From the cell containing the given text, extract its center point as (X, Y) coordinate. 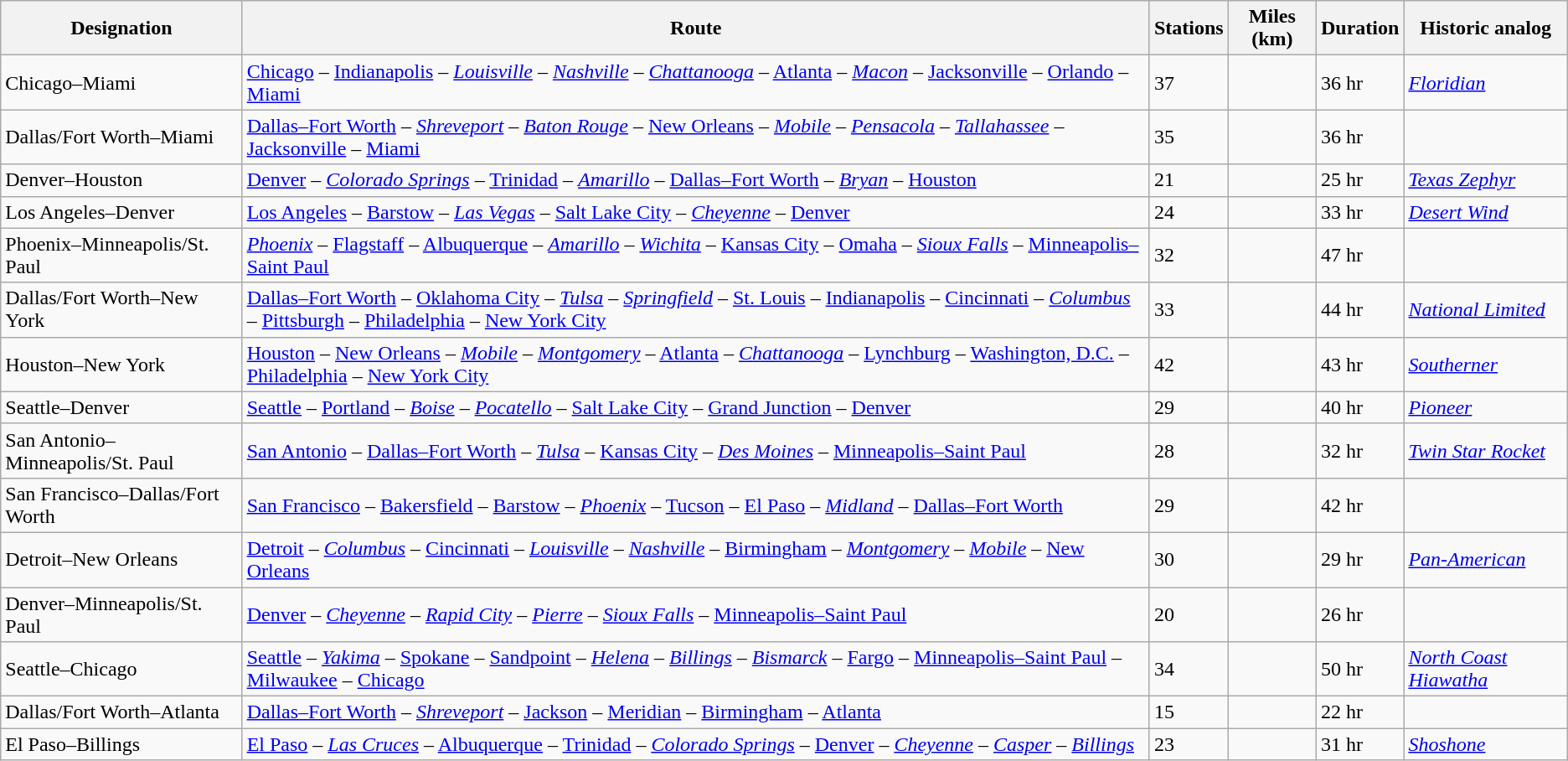
Dallas/Fort Worth–Miami (121, 137)
Designation (121, 28)
Seattle – Yakima – Spokane – Sandpoint – Helena – Billings – Bismarck – Fargo – Minneapolis–Saint Paul – Milwaukee – Chicago (695, 669)
Phoenix–Minneapolis/St. Paul (121, 255)
National Limited (1486, 310)
Pioneer (1486, 407)
Historic analog (1486, 28)
Seattle – Portland – Boise – Pocatello – Salt Lake City – Grand Junction – Denver (695, 407)
Chicago–Miami (121, 82)
50 hr (1360, 669)
Dallas/Fort Worth–Atlanta (121, 712)
47 hr (1360, 255)
Dallas–Fort Worth – Shreveport – Jackson – Meridian – Birmingham – Atlanta (695, 712)
El Paso–Billings (121, 744)
43 hr (1360, 364)
37 (1189, 82)
El Paso – Las Cruces – Albuquerque – Trinidad – Colorado Springs – Denver – Cheyenne – Casper – Billings (695, 744)
Miles (km) (1271, 28)
Texas Zephyr (1486, 180)
28 (1189, 451)
Duration (1360, 28)
Detroit – Columbus – Cincinnati – Louisville – Nashville – Birmingham – Montgomery – Mobile – New Orleans (695, 560)
Los Angeles–Denver (121, 212)
Route (695, 28)
25 hr (1360, 180)
San Francisco – Bakersfield – Barstow – Phoenix – Tucson – El Paso – Midland – Dallas–Fort Worth (695, 505)
Southerner (1486, 364)
Floridian (1486, 82)
Chicago – Indianapolis – Louisville – Nashville – Chattanooga – Atlanta – Macon – Jacksonville – Orlando – Miami (695, 82)
40 hr (1360, 407)
Shoshone (1486, 744)
32 hr (1360, 451)
Stations (1189, 28)
32 (1189, 255)
26 hr (1360, 613)
15 (1189, 712)
Dallas/Fort Worth–New York (121, 310)
22 hr (1360, 712)
20 (1189, 613)
Pan-American (1486, 560)
San Antonio – Dallas–Fort Worth – Tulsa – Kansas City – Des Moines – Minneapolis–Saint Paul (695, 451)
34 (1189, 669)
33 (1189, 310)
30 (1189, 560)
Phoenix – Flagstaff – Albuquerque – Amarillo – Wichita – Kansas City – Omaha – Sioux Falls – Minneapolis–Saint Paul (695, 255)
Detroit–New Orleans (121, 560)
Denver–Houston (121, 180)
Los Angeles – Barstow – Las Vegas – Salt Lake City – Cheyenne – Denver (695, 212)
23 (1189, 744)
44 hr (1360, 310)
Houston–New York (121, 364)
San Antonio–Minneapolis/St. Paul (121, 451)
35 (1189, 137)
Seattle–Chicago (121, 669)
San Francisco–Dallas/Fort Worth (121, 505)
Denver – Colorado Springs – Trinidad – Amarillo – Dallas–Fort Worth – Bryan – Houston (695, 180)
29 hr (1360, 560)
Seattle–Denver (121, 407)
21 (1189, 180)
Denver – Cheyenne – Rapid City – Pierre – Sioux Falls – Minneapolis–Saint Paul (695, 613)
24 (1189, 212)
North Coast Hiawatha (1486, 669)
Denver–Minneapolis/St. Paul (121, 613)
Houston – New Orleans – Mobile – Montgomery – Atlanta – Chattanooga – Lynchburg – Washington, D.C. – Philadelphia – New York City (695, 364)
31 hr (1360, 744)
Desert Wind (1486, 212)
Dallas–Fort Worth – Shreveport – Baton Rouge – New Orleans – Mobile – Pensacola – Tallahassee – Jacksonville – Miami (695, 137)
33 hr (1360, 212)
42 hr (1360, 505)
Twin Star Rocket (1486, 451)
42 (1189, 364)
